Return the [X, Y] coordinate for the center point of the cell that contains the specified text.  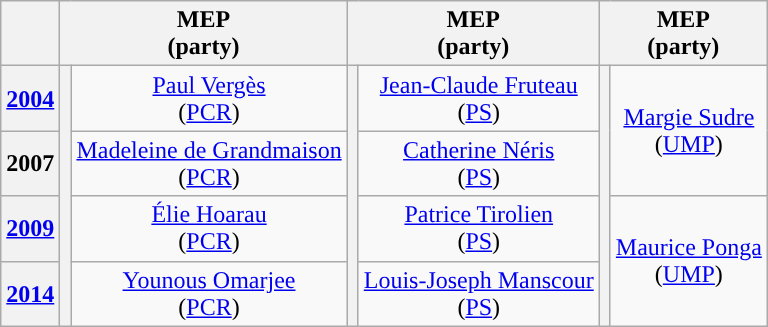
Margie Sudre(UMP) [688, 131]
Jean-Claude Fruteau(PS) [478, 98]
Catherine Néris(PS) [478, 164]
Paul Vergès(PCR) [209, 98]
Patrice Tirolien(PS) [478, 228]
Maurice Ponga(UMP) [688, 261]
Élie Hoarau(PCR) [209, 228]
2009 [30, 228]
2007 [30, 164]
Madeleine de Grandmaison(PCR) [209, 164]
Louis-Joseph Manscour(PS) [478, 294]
Younous Omarjee(PCR) [209, 294]
2014 [30, 294]
2004 [30, 98]
